For the text-containing cell, return its midpoint in (x, y) coordinate format. 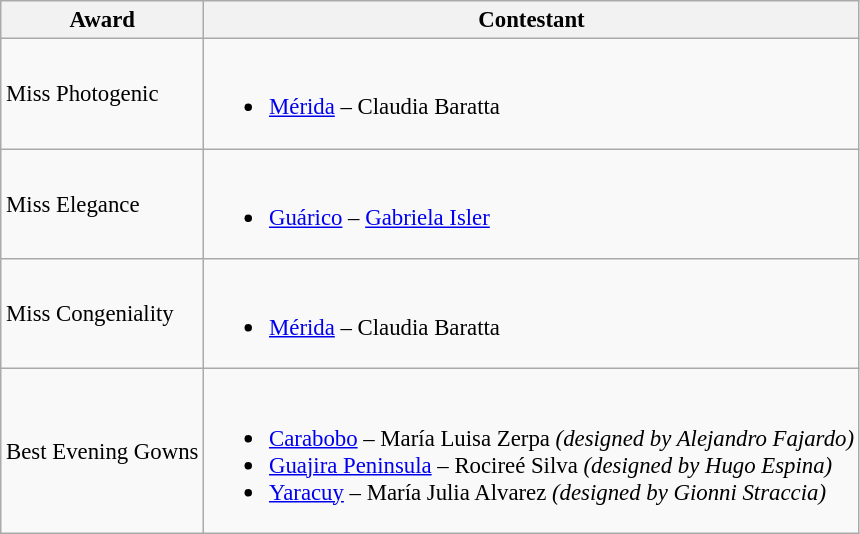
Best Evening Gowns (102, 451)
Miss Elegance (102, 204)
Contestant (532, 20)
Guárico – Gabriela Isler (532, 204)
Miss Photogenic (102, 94)
Award (102, 20)
Miss Congeniality (102, 314)
